Locate the cell with the specified text and output its (X, Y) center coordinate. 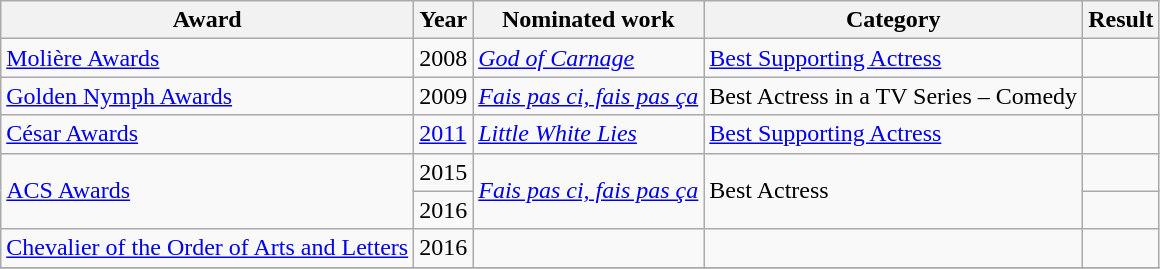
2009 (444, 96)
Golden Nymph Awards (208, 96)
Result (1121, 20)
Best Actress (894, 191)
Molière Awards (208, 58)
Category (894, 20)
César Awards (208, 134)
2015 (444, 172)
Award (208, 20)
ACS Awards (208, 191)
Best Actress in a TV Series – Comedy (894, 96)
Chevalier of the Order of Arts and Letters (208, 248)
Little White Lies (588, 134)
2008 (444, 58)
2011 (444, 134)
Nominated work (588, 20)
God of Carnage (588, 58)
Year (444, 20)
